Capture the cell that displays the provided text and extract its [x, y] central coordinate. 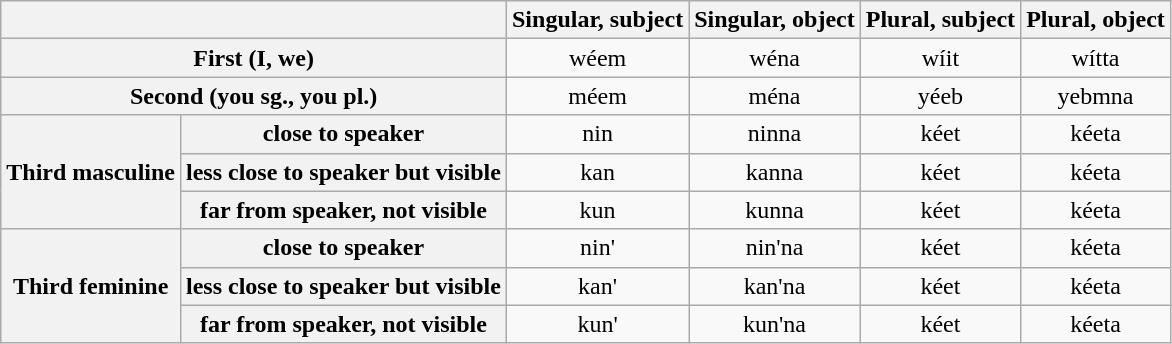
kan' [597, 286]
yebmna [1096, 96]
kanna [775, 172]
Plural, subject [940, 20]
kun'na [775, 324]
wíit [940, 58]
Plural, object [1096, 20]
méem [597, 96]
Singular, object [775, 20]
ména [775, 96]
wéem [597, 58]
yéeb [940, 96]
wítta [1096, 58]
Second (you sg., you pl.) [254, 96]
nin' [597, 248]
kun' [597, 324]
kunna [775, 210]
kan'na [775, 286]
kan [597, 172]
Singular, subject [597, 20]
ninna [775, 134]
kun [597, 210]
nin [597, 134]
Third masculine [91, 172]
nin'na [775, 248]
wéna [775, 58]
First (I, we) [254, 58]
Third feminine [91, 286]
